Capture the cell that displays the provided text and extract its (X, Y) central coordinate. 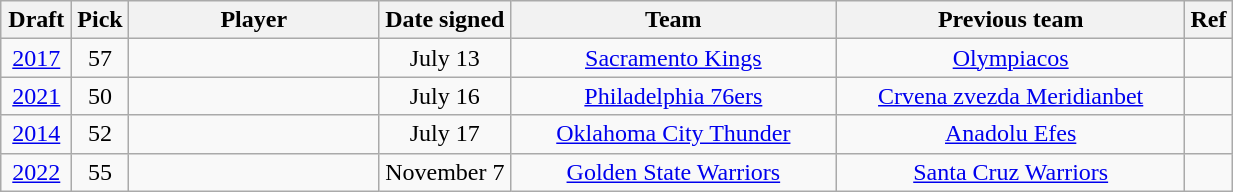
55 (100, 172)
July 13 (444, 58)
Player (254, 20)
57 (100, 58)
2014 (36, 134)
Santa Cruz Warriors (1010, 172)
Ref (1208, 20)
Crvena zvezda Meridianbet (1010, 96)
Golden State Warriors (673, 172)
Olympiacos (1010, 58)
Anadolu Efes (1010, 134)
Oklahoma City Thunder (673, 134)
July 16 (444, 96)
Team (673, 20)
July 17 (444, 134)
2017 (36, 58)
Previous team (1010, 20)
50 (100, 96)
Draft (36, 20)
2022 (36, 172)
Sacramento Kings (673, 58)
2021 (36, 96)
Pick (100, 20)
Philadelphia 76ers (673, 96)
Date signed (444, 20)
52 (100, 134)
November 7 (444, 172)
